Extract the [X, Y] coordinate from the center of the cell holding the provided text.  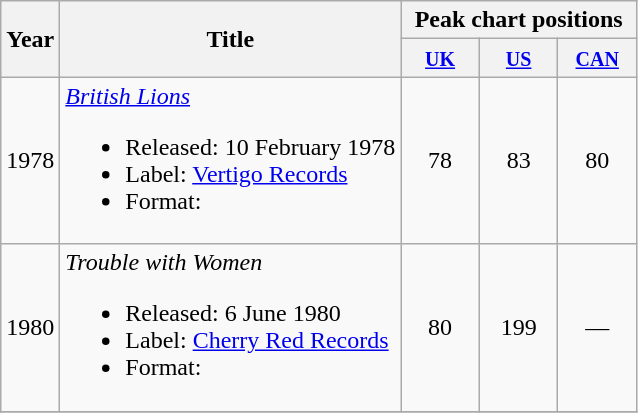
CAN [598, 58]
Title [230, 39]
1980 [30, 328]
199 [518, 328]
— [598, 328]
78 [440, 160]
83 [518, 160]
British LionsReleased: 10 February 1978Label: Vertigo RecordsFormat: [230, 160]
US [518, 58]
Peak chart positions [519, 20]
UK [440, 58]
Year [30, 39]
Trouble with WomenReleased: 6 June 1980Label: Cherry Red RecordsFormat: [230, 328]
1978 [30, 160]
